Determine the [x, y] coordinate at the center of the cell enclosing the given text.  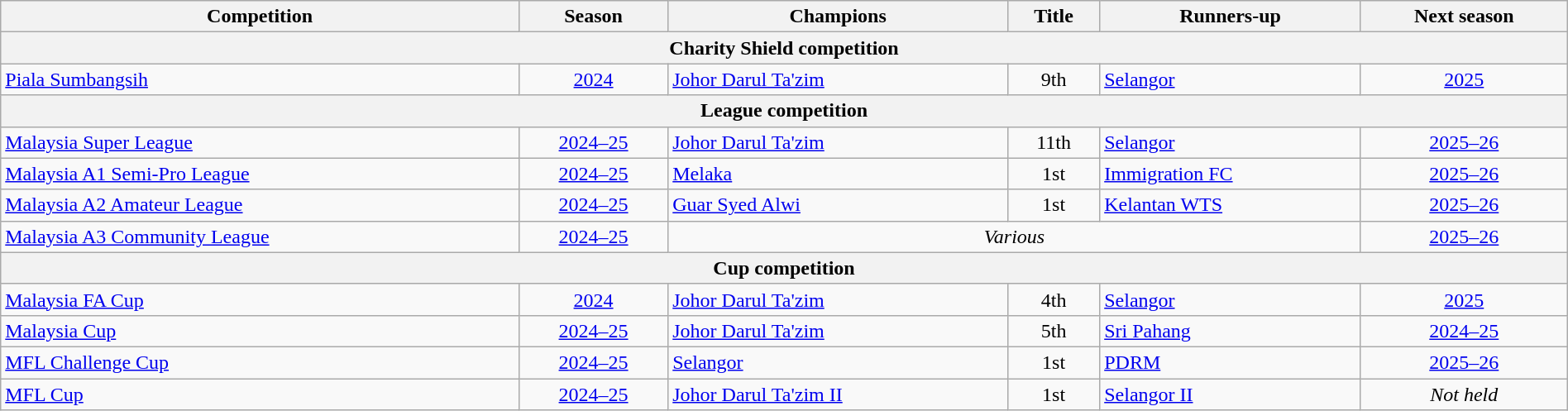
Selangor II [1231, 394]
League competition [784, 111]
11th [1054, 142]
Title [1054, 17]
Various [1015, 237]
Malaysia FA Cup [260, 299]
Johor Darul Ta'zim II [839, 394]
Immigration FC [1231, 174]
Piala Sumbangsih [260, 79]
9th [1054, 79]
4th [1054, 299]
Guar Syed Alwi [839, 205]
Next season [1464, 17]
Malaysia A3 Community League [260, 237]
Kelantan WTS [1231, 205]
Cup competition [784, 268]
Competition [260, 17]
Charity Shield competition [784, 48]
Not held [1464, 394]
Champions [839, 17]
5th [1054, 331]
MFL Cup [260, 394]
Malaysia A1 Semi-Pro League [260, 174]
Season [593, 17]
Melaka [839, 174]
Malaysia Super League [260, 142]
Malaysia Cup [260, 331]
PDRM [1231, 362]
Malaysia A2 Amateur League [260, 205]
Runners-up [1231, 17]
Sri Pahang [1231, 331]
MFL Challenge Cup [260, 362]
